Provide the (X, Y) coordinate of the cell's center where the given text is located.  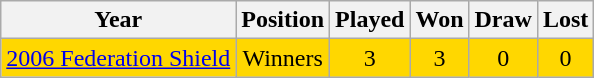
2006 Federation Shield (118, 58)
Winners (283, 58)
Position (283, 20)
Year (118, 20)
Won (440, 20)
Draw (503, 20)
Played (370, 20)
Lost (565, 20)
